Find where the given text appears and provide that cell's center as (x, y) coordinate. 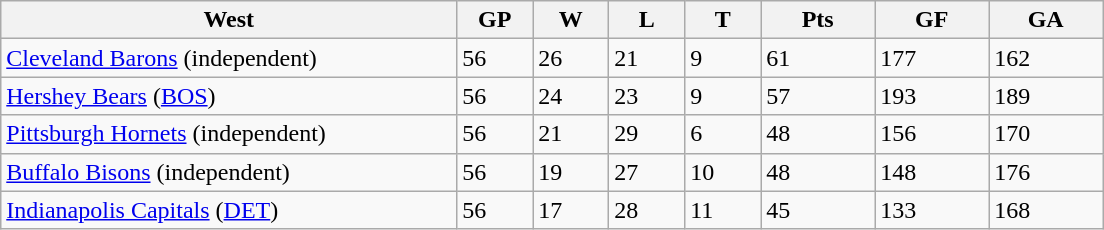
W (571, 20)
156 (932, 134)
Buffalo Bisons (independent) (229, 172)
57 (818, 96)
L (647, 20)
162 (1046, 58)
27 (647, 172)
23 (647, 96)
GA (1046, 20)
GP (495, 20)
10 (723, 172)
29 (647, 134)
GF (932, 20)
Hershey Bears (BOS) (229, 96)
26 (571, 58)
19 (571, 172)
24 (571, 96)
189 (1046, 96)
45 (818, 210)
168 (1046, 210)
T (723, 20)
West (229, 20)
17 (571, 210)
Indianapolis Capitals (DET) (229, 210)
Cleveland Barons (independent) (229, 58)
Pts (818, 20)
6 (723, 134)
193 (932, 96)
28 (647, 210)
176 (1046, 172)
170 (1046, 134)
148 (932, 172)
133 (932, 210)
61 (818, 58)
Pittsburgh Hornets (independent) (229, 134)
177 (932, 58)
11 (723, 210)
